Return the [X, Y] coordinate for the center point of the cell that contains the specified text.  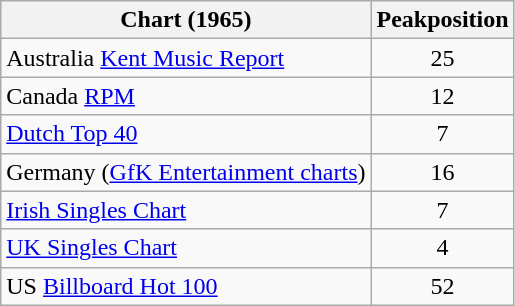
Peakposition [442, 20]
US Billboard Hot 100 [186, 286]
12 [442, 96]
4 [442, 248]
25 [442, 58]
52 [442, 286]
Dutch Top 40 [186, 134]
Irish Singles Chart [186, 210]
Australia Kent Music Report [186, 58]
Chart (1965) [186, 20]
UK Singles Chart [186, 248]
16 [442, 172]
Canada RPM [186, 96]
Germany (GfK Entertainment charts) [186, 172]
